Return the [X, Y] coordinate for the center point of the cell that contains the specified text.  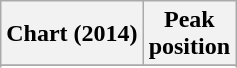
Peakposition [189, 34]
Chart (2014) [72, 34]
